Output the (x, y) coordinate of the center of the cell containing the given text.  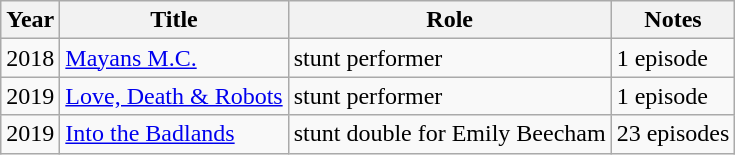
Notes (673, 20)
stunt double for Emily Beecham (450, 134)
Year (30, 20)
Role (450, 20)
Love, Death & Robots (174, 96)
Mayans M.C. (174, 58)
2018 (30, 58)
Title (174, 20)
23 episodes (673, 134)
Into the Badlands (174, 134)
